Find where the given text appears and provide that cell's center as [X, Y] coordinate. 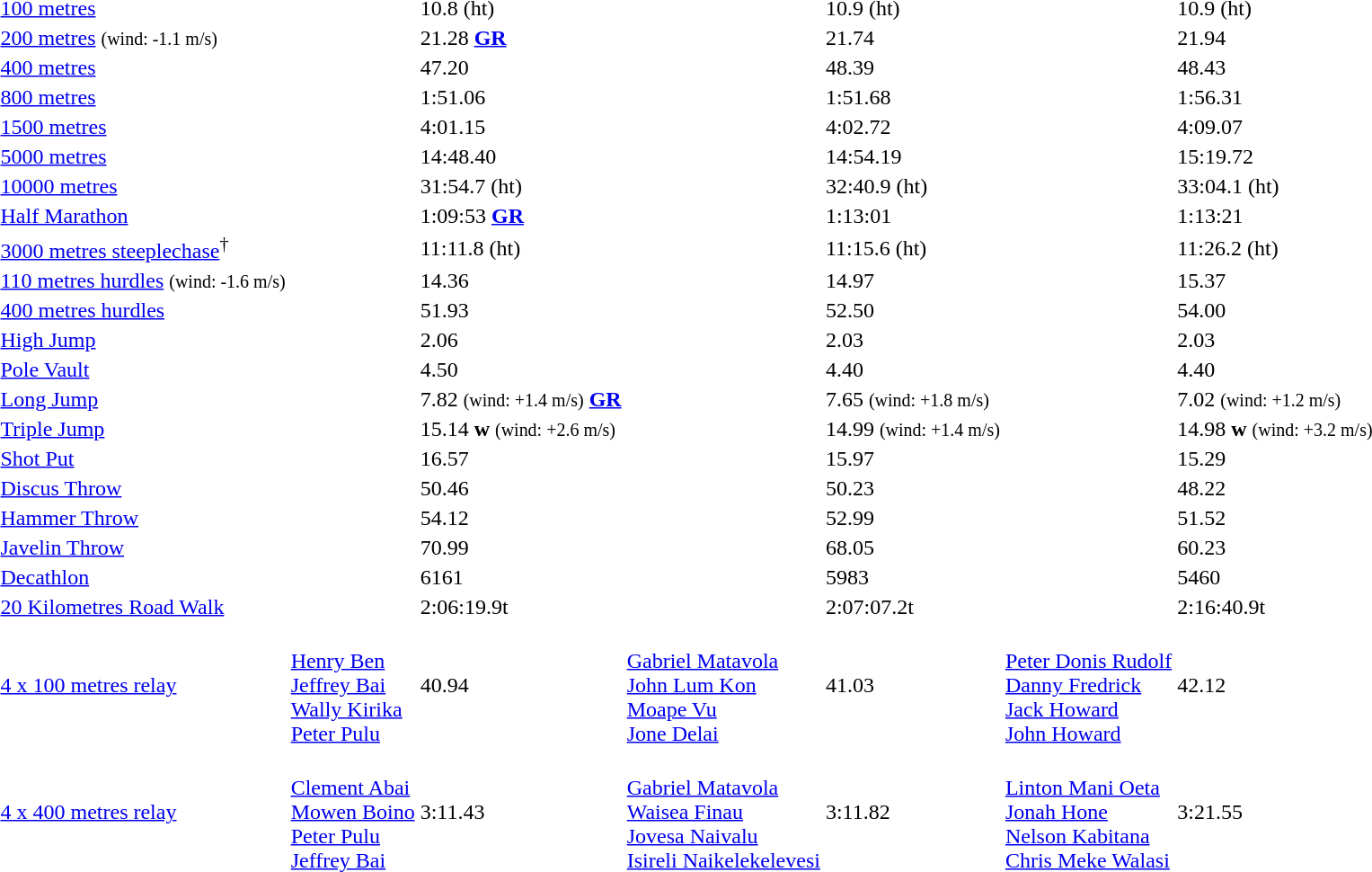
11:11.8 (ht) [521, 248]
14.97 [913, 280]
14.99 (wind: +1.4 m/s) [913, 429]
5983 [913, 577]
47.20 [521, 67]
15.14 w (wind: +2.6 m/s) [521, 429]
31:54.7 (ht) [521, 186]
41.03 [913, 685]
4:02.72 [913, 127]
14:54.19 [913, 156]
Henry Ben Jeffrey Bai Wally Kirika Peter Pulu [352, 685]
4:01.15 [521, 127]
11:15.6 (ht) [913, 248]
2.03 [913, 340]
52.50 [913, 310]
4.40 [913, 369]
4.50 [521, 369]
1:09:53 GR [521, 216]
15.97 [913, 458]
7.65 (wind: +1.8 m/s) [913, 399]
54.12 [521, 518]
1:13:01 [913, 216]
51.93 [521, 310]
1:51.06 [521, 97]
Peter Donis Rudolf Danny Fredrick Jack Howard John Howard [1088, 685]
68.05 [913, 547]
1:51.68 [913, 97]
2:06:19.9t [521, 607]
32:40.9 (ht) [913, 186]
6161 [521, 577]
2:07:07.2t [913, 607]
50.46 [521, 488]
52.99 [913, 518]
50.23 [913, 488]
21.74 [913, 38]
70.99 [521, 547]
14.36 [521, 280]
Gabriel Matavola John Lum Kon Moape Vu Jone Delai [723, 685]
21.28 GR [521, 38]
48.39 [913, 67]
7.82 (wind: +1.4 m/s) GR [521, 399]
14:48.40 [521, 156]
40.94 [521, 685]
2.06 [521, 340]
16.57 [521, 458]
